Return the [X, Y] coordinate for the center point of the cell that contains the specified text.  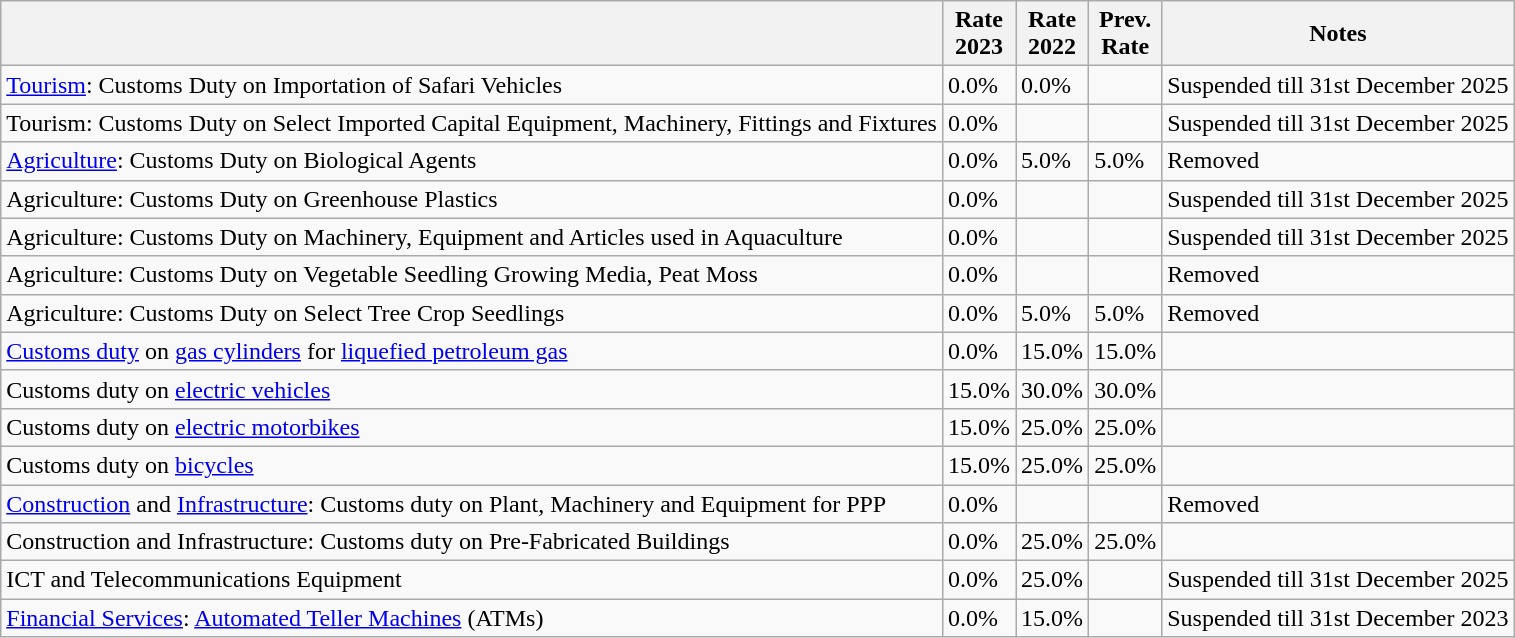
Prev.Rate [1126, 34]
Notes [1338, 34]
Agriculture: Customs Duty on Greenhouse Plastics [472, 199]
Construction and Infrastructure: Customs duty on Pre-Fabricated Buildings [472, 542]
Tourism: Customs Duty on Importation of Safari Vehicles [472, 85]
Agriculture: Customs Duty on Biological Agents [472, 161]
Customs duty on gas cylinders for liquefied petroleum gas [472, 351]
Construction and Infrastructure: Customs duty on Plant, Machinery and Equipment for PPP [472, 503]
Customs duty on bicycles [472, 465]
Financial Services: Automated Teller Machines (ATMs) [472, 618]
ICT and Telecommunications Equipment [472, 580]
Customs duty on electric motorbikes [472, 427]
Tourism: Customs Duty on Select Imported Capital Equipment, Machinery, Fittings and Fixtures [472, 123]
Agriculture: Customs Duty on Machinery, Equipment and Articles used in Aquaculture [472, 237]
Rate2023 [978, 34]
Agriculture: Customs Duty on Vegetable Seedling Growing Media, Peat Moss [472, 275]
Agriculture: Customs Duty on Select Tree Crop Seedlings [472, 313]
Rate2022 [1052, 34]
Customs duty on electric vehicles [472, 389]
Suspended till 31st December 2023 [1338, 618]
